Search for the cell housing the specified text and yield its (X, Y) center coordinate. 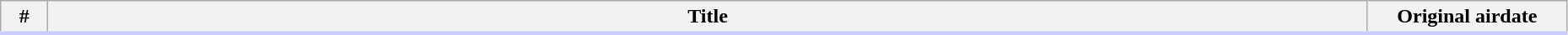
# (24, 17)
Original airdate (1467, 17)
Title (708, 17)
